Find where the given text appears and provide that cell's center as [x, y] coordinate. 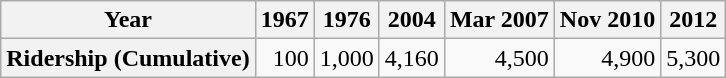
2004 [412, 20]
4,900 [607, 58]
4,160 [412, 58]
4,500 [499, 58]
1967 [284, 20]
Year [128, 20]
Nov 2010 [607, 20]
100 [284, 58]
2012 [694, 20]
Ridership (Cumulative) [128, 58]
1976 [346, 20]
Mar 2007 [499, 20]
1,000 [346, 58]
5,300 [694, 58]
